Output the (x, y) coordinate of the center of the cell containing the given text.  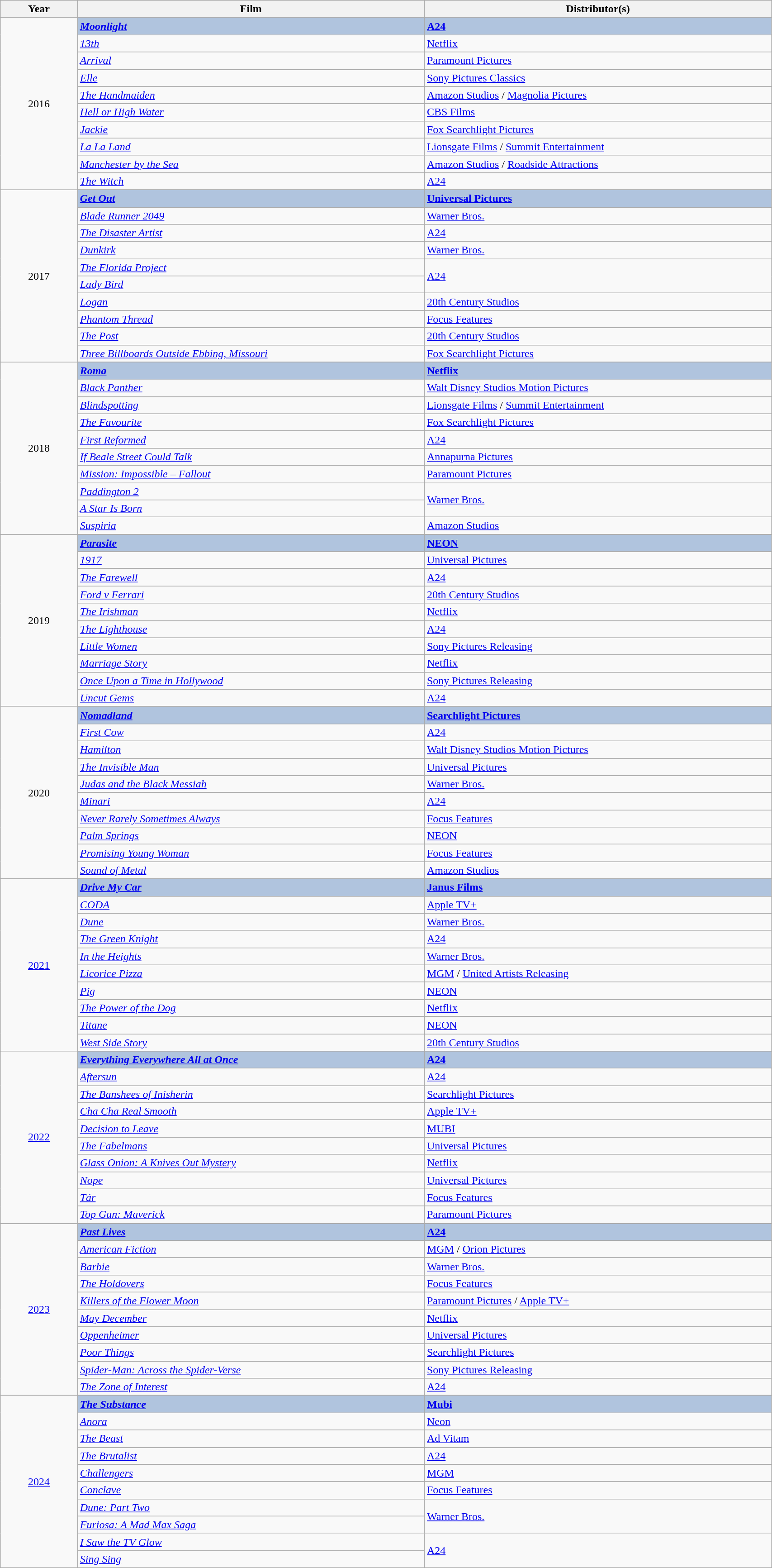
First Cow (251, 732)
Film (251, 9)
The Holdovers (251, 1283)
The Florida Project (251, 267)
Amazon Studios / Roadside Attractions (598, 164)
Licorice Pizza (251, 973)
Distributor(s) (598, 9)
Nomadland (251, 715)
Furiosa: A Mad Max Saga (251, 1525)
Uncut Gems (251, 698)
Sing Sing (251, 1559)
American Fiction (251, 1249)
Moonlight (251, 26)
The Favourite (251, 422)
Barbie (251, 1266)
MGM / Orion Pictures (598, 1249)
Mission: Impossible – Fallout (251, 474)
Promising Young Woman (251, 853)
The Witch (251, 181)
The Invisible Man (251, 767)
Challengers (251, 1473)
Ford v Ferrari (251, 595)
Sound of Metal (251, 870)
Spider-Man: Across the Spider-Verse (251, 1370)
Never Rarely Sometimes Always (251, 819)
2022 (39, 1138)
Pig (251, 991)
Amazon Studios / Magnolia Pictures (598, 95)
The Farewell (251, 577)
The Substance (251, 1404)
2018 (39, 448)
Arrival (251, 61)
Manchester by the Sea (251, 164)
The Zone of Interest (251, 1387)
If Beale Street Could Talk (251, 457)
2019 (39, 621)
Minari (251, 801)
Dune: Part Two (251, 1507)
Paddington 2 (251, 491)
Palm Springs (251, 836)
Get Out (251, 198)
Glass Onion: A Knives Out Mystery (251, 1163)
2023 (39, 1310)
Dunkirk (251, 250)
In the Heights (251, 956)
Aftersun (251, 1077)
The Green Knight (251, 939)
2024 (39, 1482)
2021 (39, 965)
Blindspotting (251, 405)
Oppenheimer (251, 1335)
Neon (598, 1421)
MGM / United Artists Releasing (598, 973)
The Disaster Artist (251, 233)
The Handmaiden (251, 95)
Past Lives (251, 1232)
13th (251, 43)
Poor Things (251, 1353)
The Banshees of Inisherin (251, 1094)
La La Land (251, 147)
Killers of the Flower Moon (251, 1301)
Titane (251, 1025)
I Saw the TV Glow (251, 1542)
2020 (39, 793)
Suspiria (251, 526)
The Brutalist (251, 1456)
Top Gun: Maverick (251, 1215)
Blade Runner 2049 (251, 216)
Phantom Thread (251, 319)
Ad Vitam (598, 1439)
May December (251, 1318)
A Star Is Born (251, 509)
MGM (598, 1473)
Year (39, 9)
Cha Cha Real Smooth (251, 1111)
Nope (251, 1180)
Logan (251, 302)
Sony Pictures Classics (598, 78)
Parasite (251, 543)
The Lighthouse (251, 629)
Three Billboards Outside Ebbing, Missouri (251, 353)
Janus Films (598, 887)
Roma (251, 371)
2017 (39, 276)
The Irishman (251, 612)
Decision to Leave (251, 1129)
Marriage Story (251, 663)
Jackie (251, 129)
Annapurna Pictures (598, 457)
Lady Bird (251, 285)
The Fabelmans (251, 1146)
The Beast (251, 1439)
2016 (39, 104)
First Reformed (251, 439)
Little Women (251, 646)
West Side Story (251, 1042)
Conclave (251, 1490)
Judas and the Black Messiah (251, 784)
MUBI (598, 1129)
Once Upon a Time in Hollywood (251, 681)
Drive My Car (251, 887)
Mubi (598, 1404)
The Power of the Dog (251, 1008)
CBS Films (598, 112)
Hamilton (251, 749)
The Post (251, 336)
Black Panther (251, 388)
Elle (251, 78)
CODA (251, 905)
Everything Everywhere All at Once (251, 1060)
1917 (251, 560)
Dune (251, 922)
Hell or High Water (251, 112)
Paramount Pictures / Apple TV+ (598, 1301)
Anora (251, 1421)
Tár (251, 1197)
